Extract the (X, Y) coordinate from the center of the cell holding the provided text.  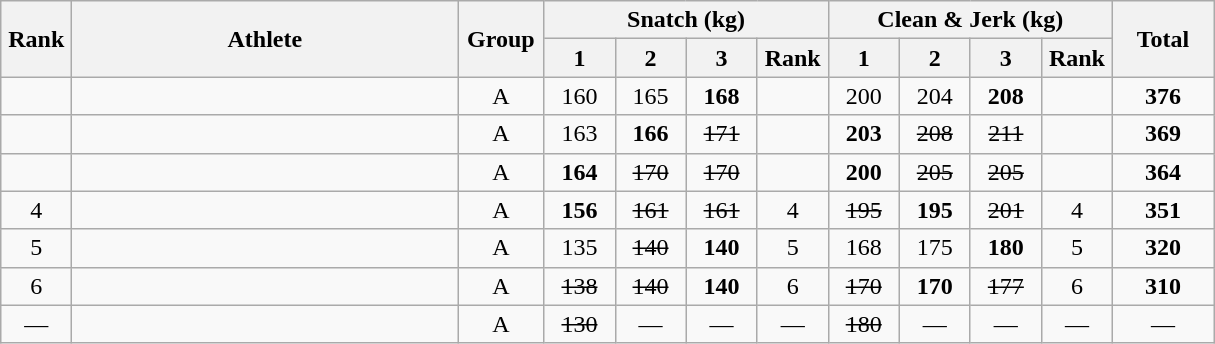
Athlete (265, 39)
203 (864, 134)
138 (580, 286)
Clean & Jerk (kg) (970, 20)
204 (934, 96)
310 (1162, 286)
376 (1162, 96)
171 (722, 134)
Total (1162, 39)
364 (1162, 172)
369 (1162, 134)
166 (650, 134)
156 (580, 210)
177 (1006, 286)
351 (1162, 210)
Snatch (kg) (686, 20)
211 (1006, 134)
135 (580, 248)
160 (580, 96)
165 (650, 96)
201 (1006, 210)
130 (580, 324)
163 (580, 134)
164 (580, 172)
Group (501, 39)
175 (934, 248)
320 (1162, 248)
